Search for the cell housing the specified text and yield its (x, y) center coordinate. 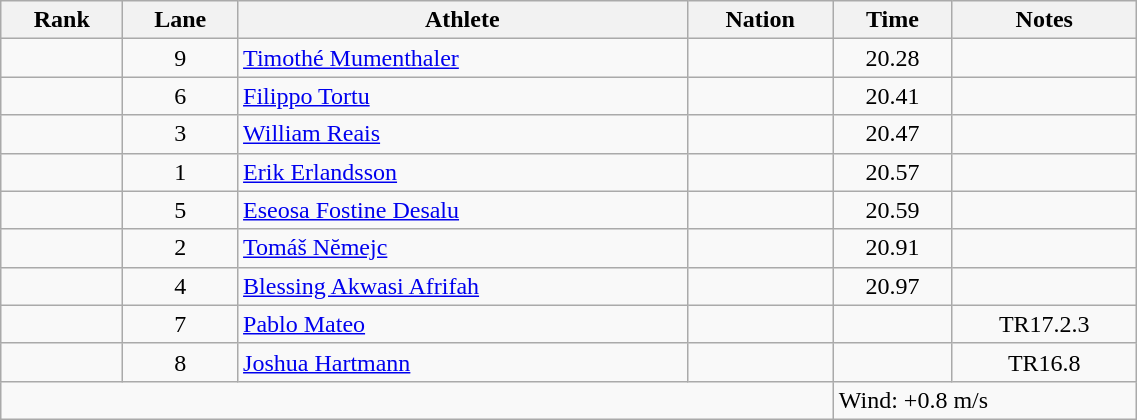
Blessing Akwasi Afrifah (462, 286)
20.28 (892, 58)
8 (180, 362)
7 (180, 324)
Athlete (462, 20)
6 (180, 96)
TR17.2.3 (1044, 324)
2 (180, 248)
20.57 (892, 172)
Time (892, 20)
Erik Erlandsson (462, 172)
20.97 (892, 286)
Tomáš Nĕmejc (462, 248)
20.41 (892, 96)
Timothé Mumenthaler (462, 58)
Eseosa Fostine Desalu (462, 210)
20.59 (892, 210)
Rank (62, 20)
Filippo Tortu (462, 96)
4 (180, 286)
1 (180, 172)
Notes (1044, 20)
9 (180, 58)
TR16.8 (1044, 362)
Nation (760, 20)
20.91 (892, 248)
William Reais (462, 134)
Joshua Hartmann (462, 362)
5 (180, 210)
3 (180, 134)
Pablo Mateo (462, 324)
Lane (180, 20)
20.47 (892, 134)
Wind: +0.8 m/s (985, 400)
